Determine the [x, y] coordinate at the center of the cell enclosing the given text.  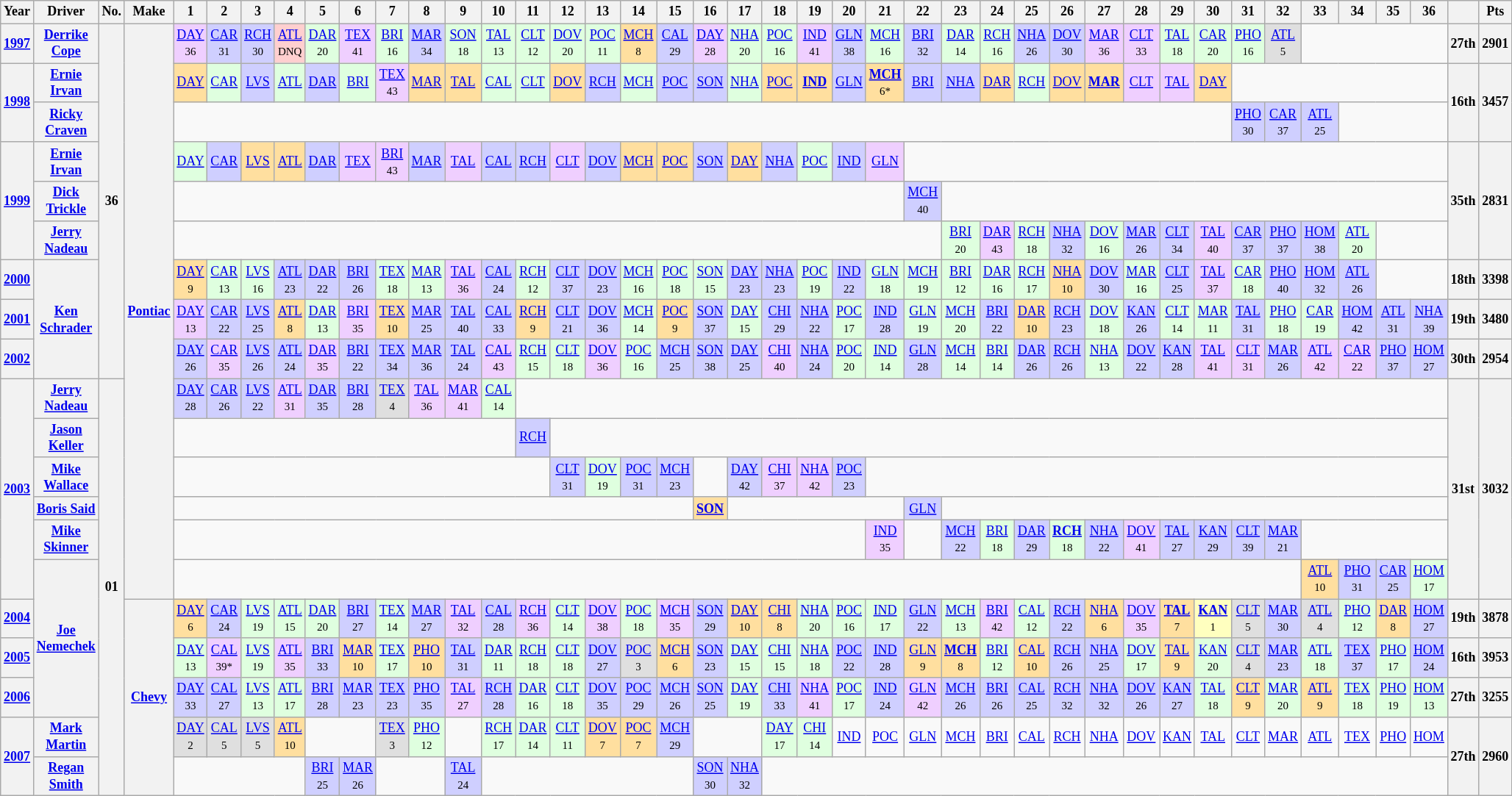
MAR34 [427, 43]
BRI20 [960, 240]
CAL27 [224, 698]
Regan Smith [66, 776]
CLT12 [532, 43]
KAN26 [1141, 320]
DAY25 [745, 359]
TEX41 [358, 43]
GLN22 [923, 618]
MCH6* [885, 83]
17 [745, 12]
2007 [18, 757]
POC31 [638, 477]
3255 [1496, 698]
30 [1213, 12]
MCH6 [675, 658]
PHO16 [1248, 43]
TEX14 [392, 618]
2954 [1496, 359]
CHI8 [780, 618]
SON15 [710, 280]
No. [112, 12]
RCH32 [1068, 698]
SON18 [463, 43]
Derrike Cope [66, 43]
CAR18 [1248, 280]
13 [603, 12]
GLN38 [849, 43]
MCH22 [960, 539]
26 [1068, 12]
Mark Martin [66, 737]
ATL42 [1319, 359]
SON23 [710, 658]
33 [1319, 12]
2 [224, 12]
22 [923, 12]
NHA23 [780, 280]
PHO35 [427, 698]
CLT37 [568, 280]
POC11 [603, 43]
MAR13 [427, 280]
27 [1104, 12]
DAY36 [190, 43]
CAR19 [1319, 320]
1 [190, 12]
PHO31 [1358, 579]
CAL5 [224, 737]
CHI33 [780, 698]
MCH25 [675, 359]
ATL25 [1319, 122]
PHO [1393, 737]
IND24 [885, 698]
MCH23 [675, 477]
KAN28 [1177, 359]
RCH23 [1068, 320]
DAY6 [190, 618]
MAR16 [1141, 280]
CLT21 [568, 320]
HOM13 [1430, 698]
GLN19 [923, 320]
ATL15 [290, 618]
LVS26 [258, 359]
DOV17 [1141, 658]
19 [815, 12]
DAR13 [322, 320]
SON37 [710, 320]
7 [392, 12]
31st [1463, 489]
1997 [18, 43]
35th [1463, 201]
BRI25 [322, 776]
POC23 [849, 477]
29 [1177, 12]
IND22 [849, 280]
NHA18 [815, 658]
BRI14 [997, 359]
CAL43 [499, 359]
Mike Skinner [66, 539]
DOV38 [603, 618]
2004 [18, 618]
LVS5 [258, 737]
MCH20 [960, 320]
RCH22 [1068, 618]
30th [1463, 359]
3457 [1496, 103]
DAY33 [190, 698]
RCH15 [532, 359]
CLT5 [1248, 618]
SON29 [710, 618]
BRI18 [997, 539]
15 [675, 12]
BRI16 [392, 43]
RCH30 [258, 43]
CAR25 [1393, 579]
DOV22 [1141, 359]
TEX4 [392, 398]
RCH12 [532, 280]
2001 [18, 320]
DAY2 [190, 737]
MAR20 [1283, 698]
PHO30 [1248, 122]
CAL39* [224, 658]
NHA13 [1104, 359]
16 [710, 12]
3 [258, 12]
CLT9 [1248, 698]
KAN29 [1213, 539]
Pontiac [149, 312]
18 [780, 12]
MAR10 [358, 658]
21 [885, 12]
MAR21 [1283, 539]
6 [358, 12]
BRI33 [322, 658]
Chevy [149, 697]
28 [1141, 12]
DAR26 [1032, 359]
12 [568, 12]
GLN42 [923, 698]
CLT4 [1248, 658]
IND35 [885, 539]
ATL9 [1319, 698]
32 [1283, 12]
Make [149, 12]
HOM42 [1358, 320]
BRI32 [923, 43]
HOM32 [1319, 280]
18th [1463, 280]
ATLDNQ [290, 43]
TEX43 [392, 83]
Jason Keller [66, 438]
Ken Schrader [66, 319]
TEX37 [1358, 658]
DOV23 [603, 280]
TAL9 [1177, 658]
DAR29 [1032, 539]
MAR41 [463, 398]
HOM24 [1430, 658]
4 [290, 12]
KAN27 [1177, 698]
MCH19 [923, 280]
NHA41 [815, 698]
RCH9 [532, 320]
Pts [1496, 12]
POC19 [815, 280]
LVS16 [258, 280]
POC29 [638, 698]
CAL14 [499, 398]
CAR31 [224, 43]
PHO19 [1393, 698]
DOV19 [603, 477]
ATL35 [290, 658]
Mike Wallace [66, 477]
Boris Said [66, 509]
Driver [66, 12]
RCH28 [499, 698]
23 [960, 12]
DAY17 [780, 737]
CLT11 [568, 737]
DAY9 [190, 280]
11 [532, 12]
9 [463, 12]
GLN28 [923, 359]
POC20 [849, 359]
2901 [1496, 43]
ATL17 [290, 698]
DAR22 [322, 280]
CLT25 [1177, 280]
2960 [1496, 757]
MAR30 [1283, 618]
MAR11 [1213, 320]
DAR11 [499, 658]
DOV41 [1141, 539]
CHI29 [780, 320]
BRI27 [358, 618]
GLN18 [885, 280]
25 [1032, 12]
PHO17 [1393, 658]
BRI43 [392, 162]
Year [18, 12]
CAR20 [1213, 43]
GLN9 [923, 658]
SON30 [710, 776]
CHI15 [780, 658]
3480 [1496, 320]
34 [1358, 12]
KAN20 [1213, 658]
TAL32 [463, 618]
BRI42 [997, 618]
ATL26 [1358, 280]
10 [499, 12]
31 [1248, 12]
POC22 [849, 658]
20 [849, 12]
MCH29 [675, 737]
POC9 [675, 320]
CLT34 [1177, 240]
TAL7 [1177, 618]
DAY10 [745, 618]
CAR24 [224, 618]
1998 [18, 103]
DAR8 [1393, 618]
Joe Nemechek [66, 638]
IND14 [885, 359]
ATL24 [290, 359]
2006 [18, 698]
DAY19 [745, 698]
NHA25 [1104, 658]
DOV7 [603, 737]
2831 [1496, 201]
Dick Trickle [66, 201]
8 [427, 12]
TAL13 [499, 43]
CAR13 [224, 280]
CAL25 [1032, 698]
5 [322, 12]
PHO40 [1283, 280]
TEX23 [392, 698]
ATL20 [1358, 240]
1999 [18, 201]
2000 [18, 280]
01 [112, 587]
DAY23 [745, 280]
2005 [18, 658]
CAR26 [224, 398]
DOV20 [568, 43]
DAY26 [190, 359]
LVS25 [258, 320]
DOV16 [1104, 240]
NHA6 [1104, 618]
ATL4 [1319, 618]
3953 [1496, 658]
TEX34 [392, 359]
CLT33 [1141, 43]
SON38 [710, 359]
DOV18 [1104, 320]
POC7 [638, 737]
3032 [1496, 489]
HOM [1430, 737]
PHO10 [427, 658]
NHA10 [1068, 280]
DOV26 [1141, 698]
TEX17 [392, 658]
CAL33 [499, 320]
CHI37 [780, 477]
SON25 [710, 698]
NHA42 [815, 477]
14 [638, 12]
ATL18 [1319, 658]
3878 [1496, 618]
ATL8 [290, 320]
MAR27 [427, 618]
DAR43 [997, 240]
TAL37 [1213, 280]
2002 [18, 359]
LVS22 [258, 398]
CHI40 [780, 359]
POC3 [638, 658]
RCH36 [532, 618]
MCH13 [960, 618]
NHA26 [1032, 43]
MCH35 [675, 618]
CAL29 [675, 43]
NHA39 [1430, 320]
IND41 [815, 43]
Ricky Craven [66, 122]
CAL10 [1032, 658]
HOM17 [1430, 579]
TEX3 [392, 737]
BRI35 [358, 320]
3398 [1496, 280]
CHI14 [815, 737]
HOM38 [1319, 240]
ATL5 [1283, 43]
IND17 [885, 618]
KAN [1177, 737]
DAY42 [745, 477]
CAL28 [499, 618]
RCH16 [997, 43]
CAR35 [224, 359]
NHA24 [815, 359]
TEX10 [392, 320]
TAL41 [1213, 359]
DOV27 [603, 658]
CAL12 [1032, 618]
ATL23 [290, 280]
KAN1 [1213, 618]
DAR10 [1032, 320]
MAR25 [427, 320]
MCH40 [923, 201]
CLT39 [1248, 539]
CAL24 [499, 280]
2003 [18, 489]
24 [997, 12]
PHO18 [1283, 320]
35 [1393, 12]
LVS13 [258, 698]
